Find where the given text appears and provide that cell's center as [x, y] coordinate. 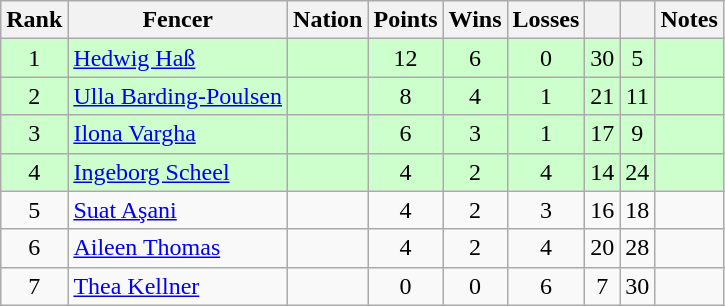
Fencer [178, 20]
11 [638, 96]
Hedwig Haß [178, 58]
Nation [328, 20]
Ingeborg Scheel [178, 172]
Ulla Barding-Poulsen [178, 96]
18 [638, 210]
20 [602, 248]
12 [406, 58]
Thea Kellner [178, 286]
28 [638, 248]
Notes [689, 20]
Losses [546, 20]
Ilona Vargha [178, 134]
8 [406, 96]
17 [602, 134]
14 [602, 172]
16 [602, 210]
Wins [475, 20]
Points [406, 20]
21 [602, 96]
Rank [34, 20]
Suat Aşani [178, 210]
Aileen Thomas [178, 248]
9 [638, 134]
24 [638, 172]
